Locate the cell with the specified text and output its (x, y) center coordinate. 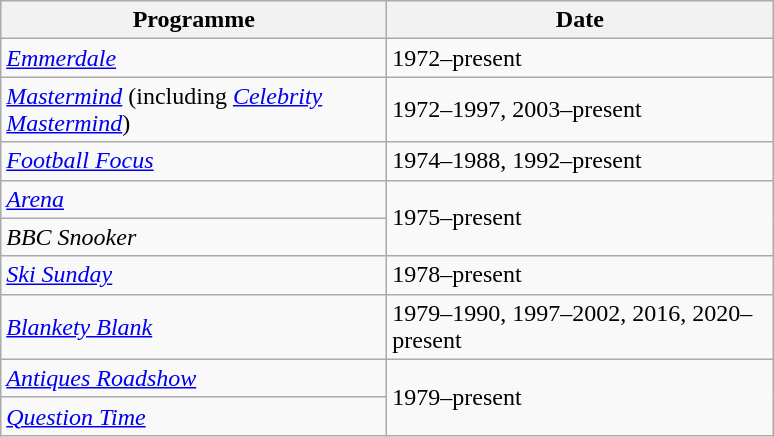
Programme (194, 20)
Antiques Roadshow (194, 378)
Mastermind (including Celebrity Mastermind) (194, 110)
Emmerdale (194, 58)
1978–present (580, 275)
1979–present (580, 397)
1975–present (580, 218)
Question Time (194, 416)
Ski Sunday (194, 275)
1972–present (580, 58)
Arena (194, 199)
Date (580, 20)
Blankety Blank (194, 326)
Football Focus (194, 161)
1979–1990, 1997–2002, 2016, 2020–present (580, 326)
1974–1988, 1992–present (580, 161)
BBC Snooker (194, 237)
1972–1997, 2003–present (580, 110)
